Return [X, Y] of the center of cell containing provided text 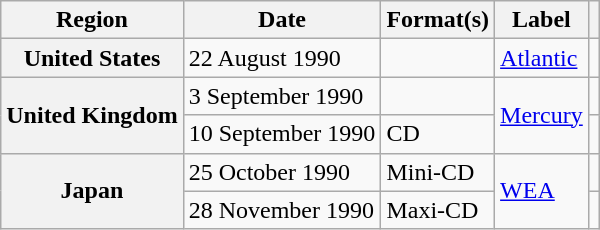
28 November 1990 [282, 210]
3 September 1990 [282, 96]
Japan [92, 191]
Maxi-CD [438, 210]
WEA [542, 191]
United States [92, 58]
Mini-CD [438, 172]
Mercury [542, 115]
Label [542, 20]
25 October 1990 [282, 172]
Atlantic [542, 58]
Format(s) [438, 20]
Region [92, 20]
Date [282, 20]
10 September 1990 [282, 134]
United Kingdom [92, 115]
CD [438, 134]
22 August 1990 [282, 58]
